Detect which cell encompasses the target text, then output its (x, y) center coordinate. 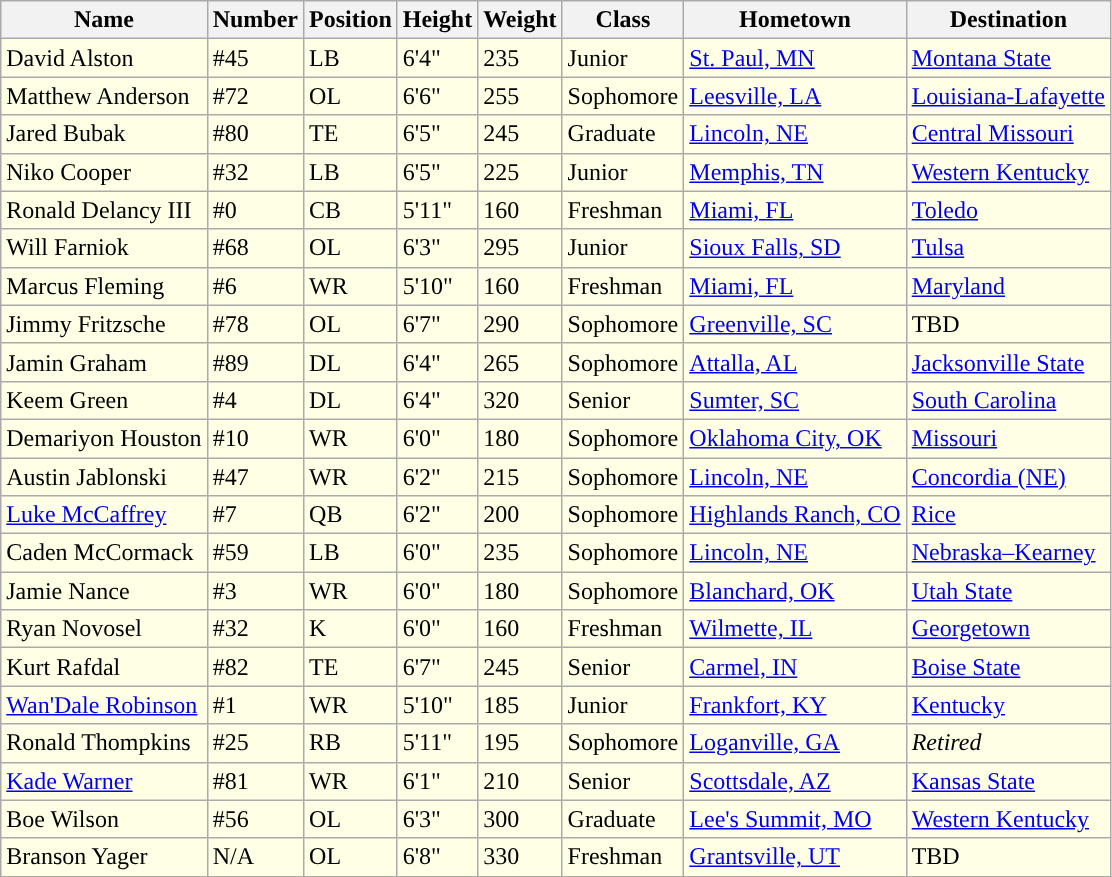
Jamie Nance (104, 591)
Height (437, 20)
6'1" (437, 781)
Boise State (1008, 667)
185 (520, 705)
Marcus Fleming (104, 286)
N/A (255, 857)
Missouri (1008, 438)
210 (520, 781)
Memphis, TN (795, 172)
Niko Cooper (104, 172)
Greenville, SC (795, 324)
Ryan Novosel (104, 629)
Jacksonville State (1008, 362)
Jamin Graham (104, 362)
195 (520, 743)
320 (520, 400)
Name (104, 20)
#4 (255, 400)
215 (520, 477)
255 (520, 96)
David Alston (104, 58)
#1 (255, 705)
Nebraska–Kearney (1008, 553)
Lee's Summit, MO (795, 819)
Jared Bubak (104, 134)
Will Farniok (104, 248)
#0 (255, 210)
Boe Wilson (104, 819)
Attalla, AL (795, 362)
295 (520, 248)
Rice (1008, 515)
Kansas State (1008, 781)
Utah State (1008, 591)
Branson Yager (104, 857)
Kade Warner (104, 781)
225 (520, 172)
#56 (255, 819)
Ronald Thompkins (104, 743)
#78 (255, 324)
Toledo (1008, 210)
#59 (255, 553)
Scottsdale, AZ (795, 781)
Highlands Ranch, CO (795, 515)
Class (623, 20)
#45 (255, 58)
K (351, 629)
#10 (255, 438)
Matthew Anderson (104, 96)
#7 (255, 515)
#47 (255, 477)
#82 (255, 667)
Demariyon Houston (104, 438)
Caden McCormack (104, 553)
6'6" (437, 96)
#3 (255, 591)
Hometown (795, 20)
Wilmette, IL (795, 629)
Sumter, SC (795, 400)
Frankfort, KY (795, 705)
Loganville, GA (795, 743)
330 (520, 857)
Austin Jablonski (104, 477)
Blanchard, OK (795, 591)
Central Missouri (1008, 134)
Position (351, 20)
300 (520, 819)
Number (255, 20)
Louisiana-Lafayette (1008, 96)
265 (520, 362)
#80 (255, 134)
#6 (255, 286)
QB (351, 515)
Luke McCaffrey (104, 515)
Leesville, LA (795, 96)
Tulsa (1008, 248)
Ronald Delancy III (104, 210)
Concordia (NE) (1008, 477)
Georgetown (1008, 629)
Kurt Rafdal (104, 667)
CB (351, 210)
South Carolina (1008, 400)
St. Paul, MN (795, 58)
Carmel, IN (795, 667)
Retired (1008, 743)
#72 (255, 96)
Weight (520, 20)
Grantsville, UT (795, 857)
Jimmy Fritzsche (104, 324)
290 (520, 324)
Maryland (1008, 286)
Wan'Dale Robinson (104, 705)
#81 (255, 781)
#68 (255, 248)
6'8" (437, 857)
RB (351, 743)
Sioux Falls, SD (795, 248)
Kentucky (1008, 705)
Montana State (1008, 58)
Destination (1008, 20)
200 (520, 515)
Keem Green (104, 400)
Oklahoma City, OK (795, 438)
#25 (255, 743)
#89 (255, 362)
